Pinpoint the cell where the given text exists, returning its (X, Y) midpoint coordinate. 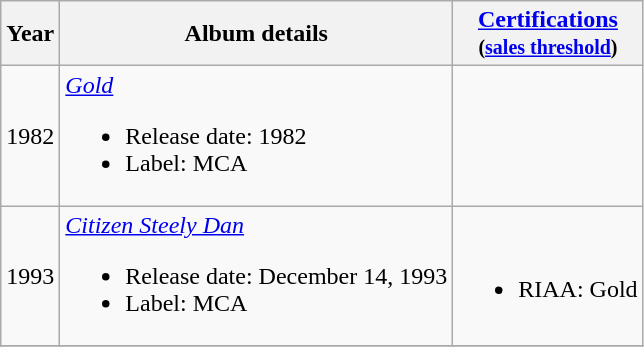
RIAA: Gold (548, 276)
1982 (30, 136)
Citizen Steely DanRelease date: December 14, 1993Label: MCA (256, 276)
Certifications(sales threshold) (548, 34)
Album details (256, 34)
Year (30, 34)
GoldRelease date: 1982Label: MCA (256, 136)
1993 (30, 276)
